Find where the given text appears and provide that cell's center as (x, y) coordinate. 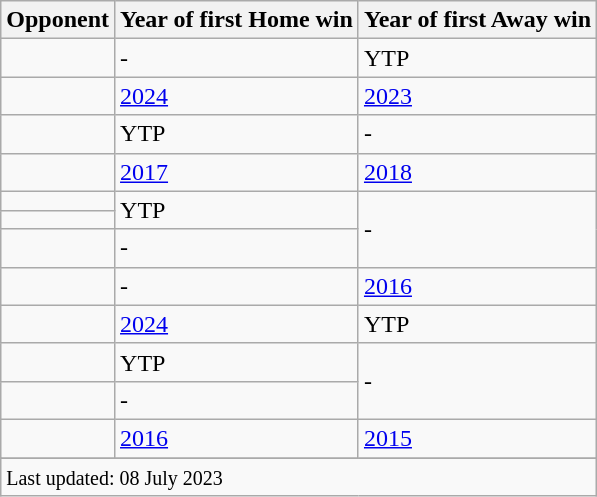
2018 (477, 172)
Opponent (58, 20)
Year of first Away win (477, 20)
Year of first Home win (237, 20)
2023 (477, 96)
2015 (477, 438)
Last updated: 08 July 2023 (299, 477)
2017 (237, 172)
